Extract the [X, Y] coordinate from the center of the cell holding the provided text.  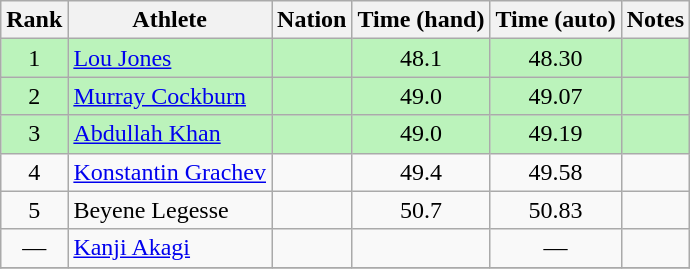
Abdullah Khan [170, 134]
Murray Cockburn [170, 96]
Konstantin Grachev [170, 172]
Lou Jones [170, 58]
Beyene Legesse [170, 210]
5 [34, 210]
50.83 [556, 210]
50.7 [421, 210]
Time (hand) [421, 20]
49.07 [556, 96]
49.19 [556, 134]
1 [34, 58]
Notes [655, 20]
48.1 [421, 58]
4 [34, 172]
3 [34, 134]
49.4 [421, 172]
48.30 [556, 58]
Athlete [170, 20]
Time (auto) [556, 20]
Rank [34, 20]
Nation [312, 20]
49.58 [556, 172]
Kanji Akagi [170, 248]
2 [34, 96]
